Search for the cell housing the specified text and yield its (X, Y) center coordinate. 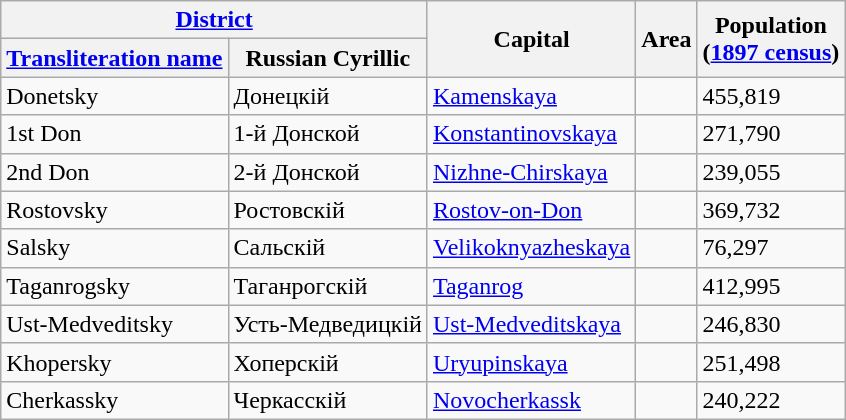
Усть-Медведицкій (328, 324)
Черкасскій (328, 400)
1st Don (114, 134)
Rostovsky (114, 210)
271,790 (771, 134)
412,995 (771, 286)
Сальскій (328, 248)
Taganrogsky (114, 286)
Capital (531, 39)
Velikoknyazheskaya (531, 248)
Donetsky (114, 96)
240,222 (771, 400)
1-й Донской (328, 134)
Russian Cyrillic (328, 58)
Nizhne-Chirskaya (531, 172)
246,830 (771, 324)
Хоперскій (328, 362)
2-й Донской (328, 172)
Ростовскій (328, 210)
District (214, 20)
Salsky (114, 248)
Ust-Medveditskaya (531, 324)
Novocherkassk (531, 400)
251,498 (771, 362)
76,297 (771, 248)
Taganrog (531, 286)
239,055 (771, 172)
455,819 (771, 96)
Area (666, 39)
Konstantinovskaya (531, 134)
Uryupinskaya (531, 362)
Cherkassky (114, 400)
369,732 (771, 210)
Ust-Medveditsky (114, 324)
2nd Don (114, 172)
Transliteration name (114, 58)
Rostov-on-Don (531, 210)
Донецкій (328, 96)
Population(1897 census) (771, 39)
Таганрогскій (328, 286)
Kamenskaya (531, 96)
Khopersky (114, 362)
